Determine the (x, y) coordinate at the center of the cell enclosing the given text.  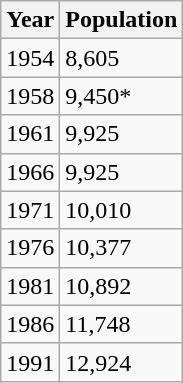
11,748 (122, 324)
1958 (30, 96)
1991 (30, 362)
10,892 (122, 286)
10,010 (122, 210)
1971 (30, 210)
9,450* (122, 96)
1954 (30, 58)
1966 (30, 172)
10,377 (122, 248)
Population (122, 20)
Year (30, 20)
1976 (30, 248)
12,924 (122, 362)
8,605 (122, 58)
1986 (30, 324)
1981 (30, 286)
1961 (30, 134)
